Locate the cell with the specified text and output its (x, y) center coordinate. 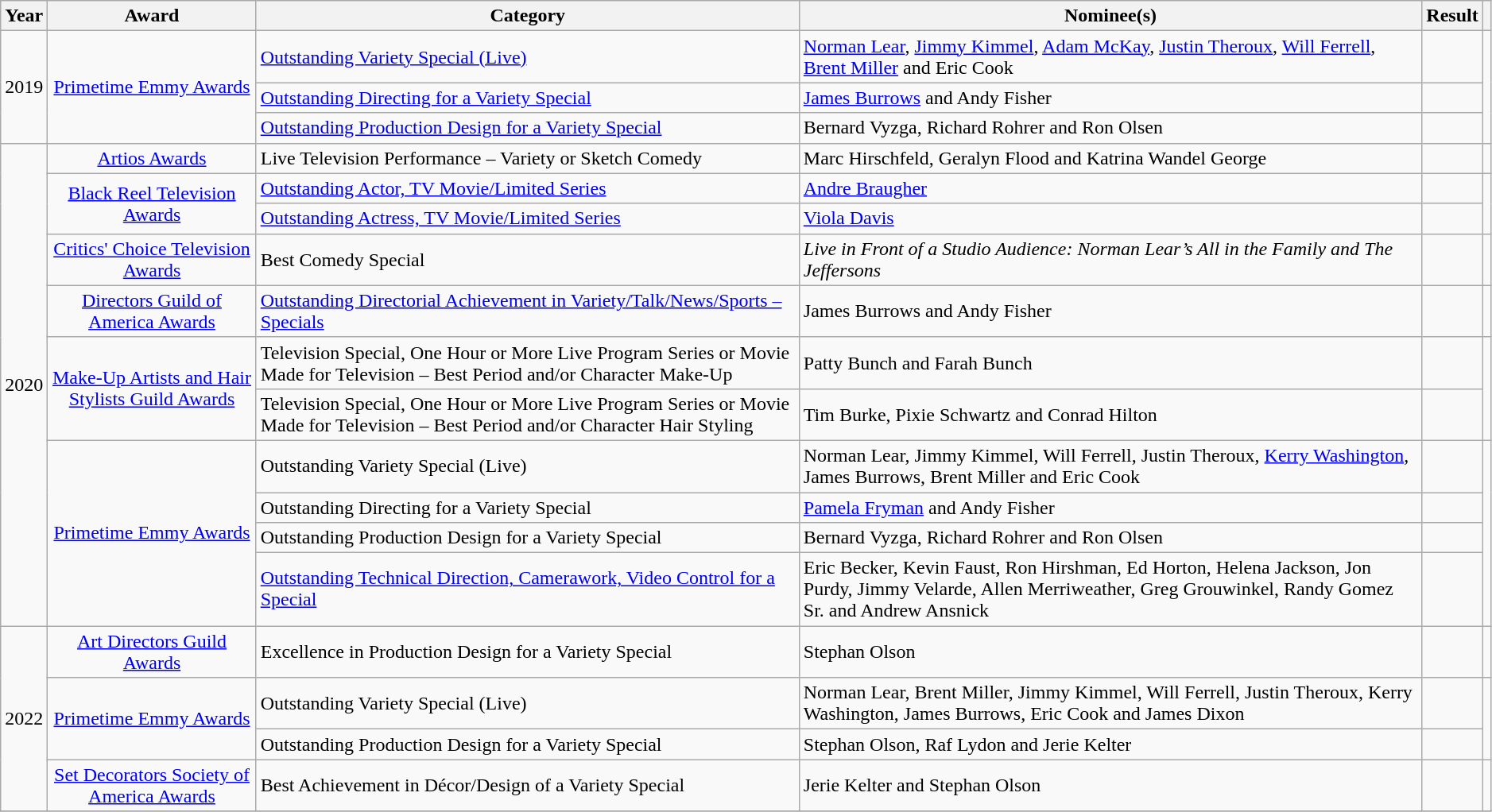
Black Reel Television Awards (152, 203)
Best Achievement in Décor/Design of a Variety Special (528, 785)
2022 (24, 718)
Jerie Kelter and Stephan Olson (1110, 785)
Outstanding Technical Direction, Camerawork, Video Control for a Special (528, 590)
Television Special, One Hour or More Live Program Series or Movie Made for Television – Best Period and/or Character Make-Up (528, 362)
Norman Lear, Jimmy Kimmel, Adam McKay, Justin Theroux, Will Ferrell, Brent Miller and Eric Cook (1110, 57)
Best Comedy Special (528, 259)
Stephan Olson (1110, 652)
Live Television Performance – Variety or Sketch Comedy (528, 158)
Patty Bunch and Farah Bunch (1110, 362)
Television Special, One Hour or More Live Program Series or Movie Made for Television – Best Period and/or Character Hair Styling (528, 415)
Pamela Fryman and Andy Fisher (1110, 508)
Outstanding Directorial Achievement in Variety/Talk/News/Sports – Specials (528, 311)
Norman Lear, Brent Miller, Jimmy Kimmel, Will Ferrell, Justin Theroux, Kerry Washington, James Burrows, Eric Cook and James Dixon (1110, 704)
Year (24, 16)
Tim Burke, Pixie Schwartz and Conrad Hilton (1110, 415)
Excellence in Production Design for a Variety Special (528, 652)
Viola Davis (1110, 218)
Norman Lear, Jimmy Kimmel, Will Ferrell, Justin Theroux, Kerry Washington, James Burrows, Brent Miller and Eric Cook (1110, 466)
2020 (24, 385)
Outstanding Actor, TV Movie/Limited Series (528, 188)
Art Directors Guild Awards (152, 652)
Artios Awards (152, 158)
Live in Front of a Studio Audience: Norman Lear’s All in the Family and The Jeffersons (1110, 259)
2019 (24, 87)
Make-Up Artists and Hair Stylists Guild Awards (152, 389)
Award (152, 16)
Set Decorators Society of America Awards (152, 785)
Andre Braugher (1110, 188)
Stephan Olson, Raf Lydon and Jerie Kelter (1110, 744)
Nominee(s) (1110, 16)
Outstanding Actress, TV Movie/Limited Series (528, 218)
Category (528, 16)
Critics' Choice Television Awards (152, 259)
Marc Hirschfeld, Geralyn Flood and Katrina Wandel George (1110, 158)
Directors Guild of America Awards (152, 311)
Result (1452, 16)
